Determine the (X, Y) coordinate at the center of the cell enclosing the given text.  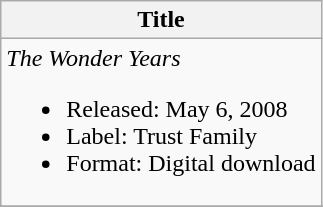
The Wonder YearsReleased: May 6, 2008Label: Trust FamilyFormat: Digital download (161, 122)
Title (161, 20)
